Capture the cell that displays the provided text and extract its [x, y] central coordinate. 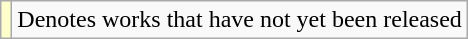
Denotes works that have not yet been released [240, 20]
